Identify which cell holds the provided text, then report its (X, Y) central coordinate. 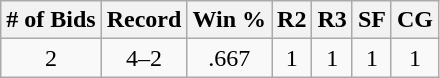
CG (414, 20)
.667 (230, 58)
Record (144, 20)
4–2 (144, 58)
# of Bids (51, 20)
SF (372, 20)
2 (51, 58)
Win % (230, 20)
R2 (292, 20)
R3 (332, 20)
